From the cell containing the given text, extract its center point as [X, Y] coordinate. 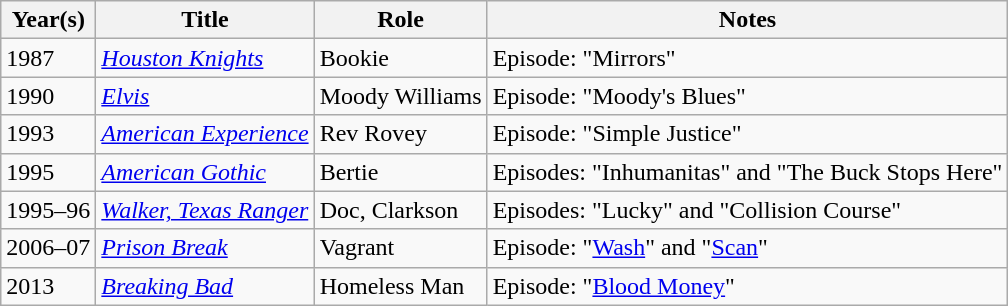
Walker, Texas Ranger [205, 210]
1990 [48, 96]
American Experience [205, 134]
Notes [748, 20]
Bookie [400, 58]
Rev Rovey [400, 134]
Vagrant [400, 248]
Elvis [205, 96]
Doc, Clarkson [400, 210]
2013 [48, 286]
1987 [48, 58]
1995–96 [48, 210]
Episode: "Wash" and "Scan" [748, 248]
Breaking Bad [205, 286]
Bertie [400, 172]
Episode: "Moody's Blues" [748, 96]
Role [400, 20]
1993 [48, 134]
Episodes: "Inhumanitas" and "The Buck Stops Here" [748, 172]
Year(s) [48, 20]
Homeless Man [400, 286]
2006–07 [48, 248]
Episode: "Blood Money" [748, 286]
American Gothic [205, 172]
Episodes: "Lucky" and "Collision Course" [748, 210]
Episode: "Simple Justice" [748, 134]
Prison Break [205, 248]
Title [205, 20]
1995 [48, 172]
Moody Williams [400, 96]
Houston Knights [205, 58]
Episode: "Mirrors" [748, 58]
